Pinpoint the cell where the given text exists, returning its [x, y] midpoint coordinate. 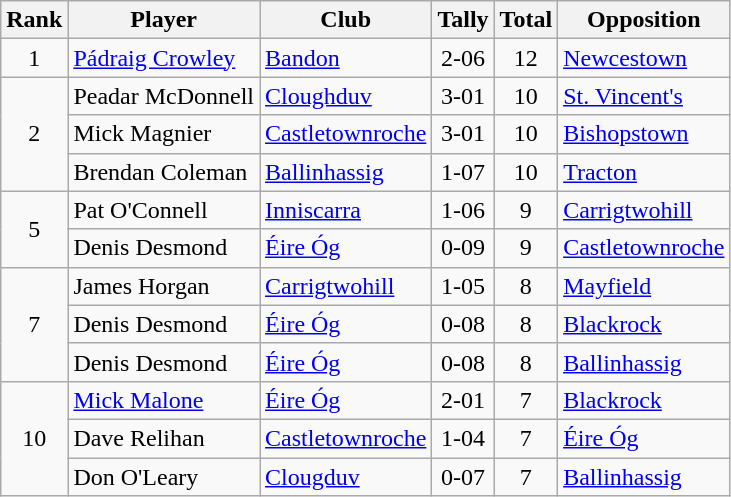
Mick Magnier [164, 134]
Pádraig Crowley [164, 58]
12 [526, 58]
1-07 [463, 172]
1-06 [463, 210]
Player [164, 20]
Dave Relihan [164, 438]
1-04 [463, 438]
0-09 [463, 248]
Clougduv [346, 477]
Bishopstown [644, 134]
0-07 [463, 477]
1-05 [463, 286]
5 [34, 229]
Pat O'Connell [164, 210]
Tally [463, 20]
Brendan Coleman [164, 172]
2-06 [463, 58]
Mick Malone [164, 400]
Tracton [644, 172]
Inniscarra [346, 210]
Peadar McDonnell [164, 96]
1 [34, 58]
2 [34, 134]
Newcestown [644, 58]
Total [526, 20]
Rank [34, 20]
Don O'Leary [164, 477]
Bandon [346, 58]
Mayfield [644, 286]
James Horgan [164, 286]
2-01 [463, 400]
St. Vincent's [644, 96]
Opposition [644, 20]
Club [346, 20]
Cloughduv [346, 96]
